Identify which cell holds the provided text, then report its (x, y) central coordinate. 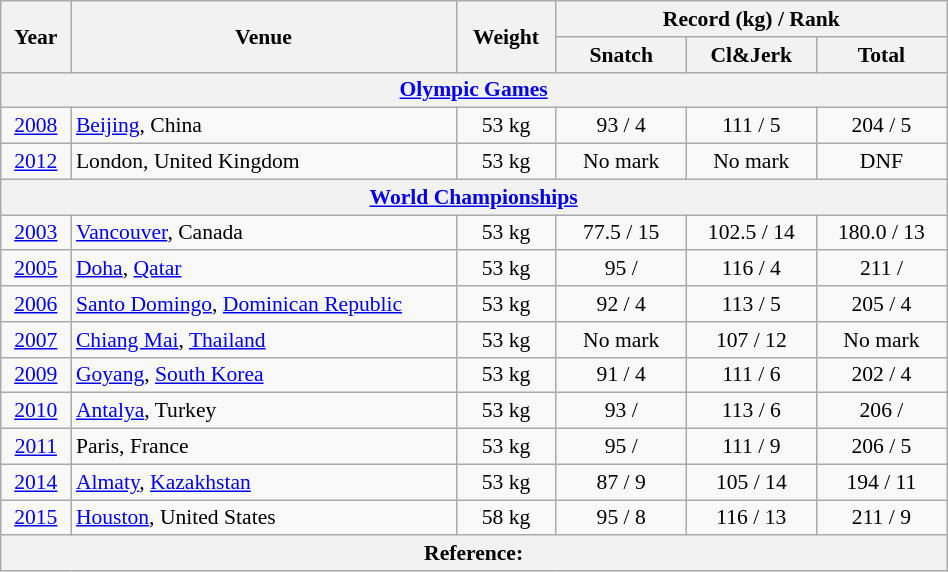
211 / (881, 269)
World Championships (474, 197)
Chiang Mai, Thailand (264, 340)
2009 (36, 375)
Record (kg) / Rank (751, 19)
Santo Domingo, Dominican Republic (264, 304)
Snatch (621, 55)
Antalya, Turkey (264, 411)
111 / 6 (751, 375)
77.5 / 15 (621, 233)
Reference: (474, 554)
2012 (36, 162)
2014 (36, 482)
2011 (36, 447)
202 / 4 (881, 375)
116 / 4 (751, 269)
2007 (36, 340)
Goyang, South Korea (264, 375)
95 / 8 (621, 518)
111 / 5 (751, 126)
2005 (36, 269)
102.5 / 14 (751, 233)
Houston, United States (264, 518)
206 / (881, 411)
Total (881, 55)
Doha, Qatar (264, 269)
DNF (881, 162)
London, United Kingdom (264, 162)
91 / 4 (621, 375)
180.0 / 13 (881, 233)
2008 (36, 126)
206 / 5 (881, 447)
93 / 4 (621, 126)
2015 (36, 518)
Almaty, Kazakhstan (264, 482)
111 / 9 (751, 447)
93 / (621, 411)
211 / 9 (881, 518)
92 / 4 (621, 304)
105 / 14 (751, 482)
107 / 12 (751, 340)
Paris, France (264, 447)
Venue (264, 36)
Year (36, 36)
194 / 11 (881, 482)
2003 (36, 233)
204 / 5 (881, 126)
2006 (36, 304)
2010 (36, 411)
116 / 13 (751, 518)
87 / 9 (621, 482)
Weight (506, 36)
Olympic Games (474, 90)
Cl&Jerk (751, 55)
113 / 6 (751, 411)
58 kg (506, 518)
205 / 4 (881, 304)
113 / 5 (751, 304)
Beijing, China (264, 126)
Vancouver, Canada (264, 233)
